Detect which cell encompasses the target text, then output its [x, y] center coordinate. 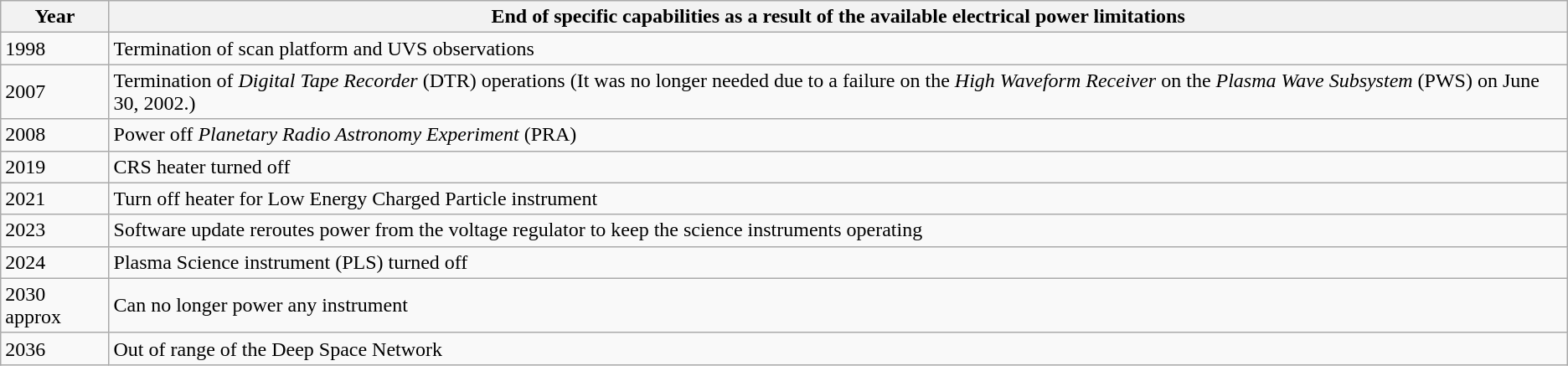
Out of range of the Deep Space Network [838, 348]
Can no longer power any instrument [838, 305]
Turn off heater for Low Energy Charged Particle instrument [838, 198]
2021 [55, 198]
End of specific capabilities as a result of the available electrical power limitations [838, 17]
2007 [55, 92]
Year [55, 17]
2023 [55, 230]
1998 [55, 49]
Power off Planetary Radio Astronomy Experiment (PRA) [838, 135]
2030 approx [55, 305]
2008 [55, 135]
2019 [55, 167]
CRS heater turned off [838, 167]
2036 [55, 348]
Software update reroutes power from the voltage regulator to keep the science instruments operating [838, 230]
Termination of scan platform and UVS observations [838, 49]
Plasma Science instrument (PLS) turned off [838, 262]
2024 [55, 262]
